Search for the cell housing the specified text and yield its (X, Y) center coordinate. 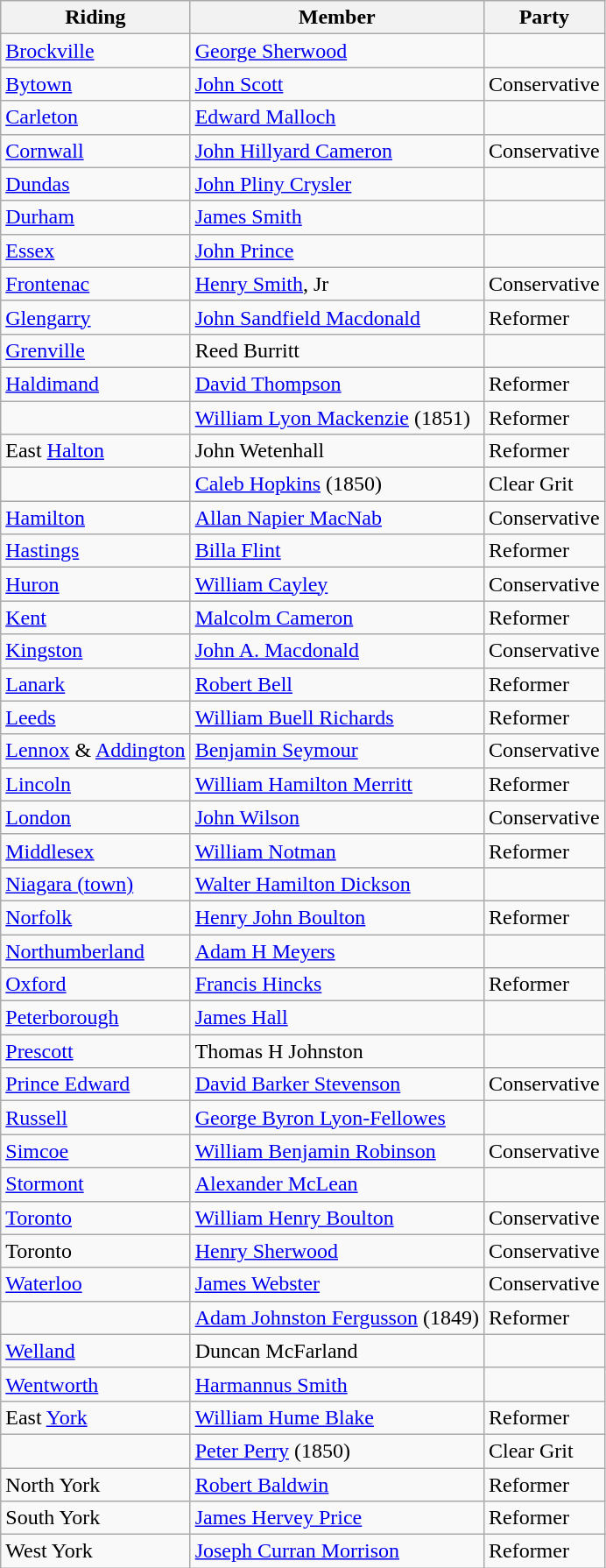
Hastings (95, 551)
Haldimand (95, 384)
Russell (95, 1118)
Robert Bell (336, 684)
Northumberland (95, 950)
Francis Hincks (336, 985)
Middlesex (95, 851)
John Pliny Crysler (336, 184)
Norfolk (95, 917)
William Lyon Mackenzie (1851) (336, 418)
East Halton (95, 451)
James Hall (336, 1018)
Wentworth (95, 1384)
Peterborough (95, 1018)
Benjamin Seymour (336, 751)
Party (544, 18)
Adam Johnston Fergusson (1849) (336, 1317)
William Hamilton Merritt (336, 784)
Edward Malloch (336, 117)
William Buell Richards (336, 717)
Dundas (95, 184)
Billa Flint (336, 551)
Hamilton (95, 518)
William Cayley (336, 584)
Cornwall (95, 151)
Henry Sherwood (336, 1251)
John Wilson (336, 817)
Essex (95, 251)
Waterloo (95, 1284)
James Hervey Price (336, 1518)
West York (95, 1551)
Alexander McLean (336, 1184)
David Thompson (336, 384)
Walter Hamilton Dickson (336, 884)
George Sherwood (336, 51)
Niagara (town) (95, 884)
James Smith (336, 217)
Welland (95, 1351)
William Notman (336, 851)
Durham (95, 217)
Brockville (95, 51)
Grenville (95, 350)
Simcoe (95, 1151)
John Hillyard Cameron (336, 151)
James Webster (336, 1284)
Robert Baldwin (336, 1485)
Thomas H Johnston (336, 1051)
Lincoln (95, 784)
John Prince (336, 251)
Stormont (95, 1184)
Lanark (95, 684)
Lennox & Addington (95, 751)
Kent (95, 618)
Frontenac (95, 284)
John A. Macdonald (336, 651)
Harmannus Smith (336, 1384)
Prescott (95, 1051)
George Byron Lyon-Fellowes (336, 1118)
London (95, 817)
David Barker Stevenson (336, 1084)
North York (95, 1485)
Prince Edward (95, 1084)
John Sandfield Macdonald (336, 317)
Joseph Curran Morrison (336, 1551)
Malcolm Cameron (336, 618)
Reed Burritt (336, 350)
Henry Smith, Jr (336, 284)
William Hume Blake (336, 1417)
William Benjamin Robinson (336, 1151)
Glengarry (95, 317)
Carleton (95, 117)
William Henry Boulton (336, 1218)
East York (95, 1417)
Bytown (95, 84)
Allan Napier MacNab (336, 518)
John Wetenhall (336, 451)
John Scott (336, 84)
Kingston (95, 651)
Henry John Boulton (336, 917)
Adam H Meyers (336, 950)
Caleb Hopkins (1850) (336, 484)
Leeds (95, 717)
Peter Perry (1850) (336, 1451)
South York (95, 1518)
Oxford (95, 985)
Duncan McFarland (336, 1351)
Member (336, 18)
Riding (95, 18)
Huron (95, 584)
